Extract the (X, Y) coordinate from the center of the cell holding the provided text.  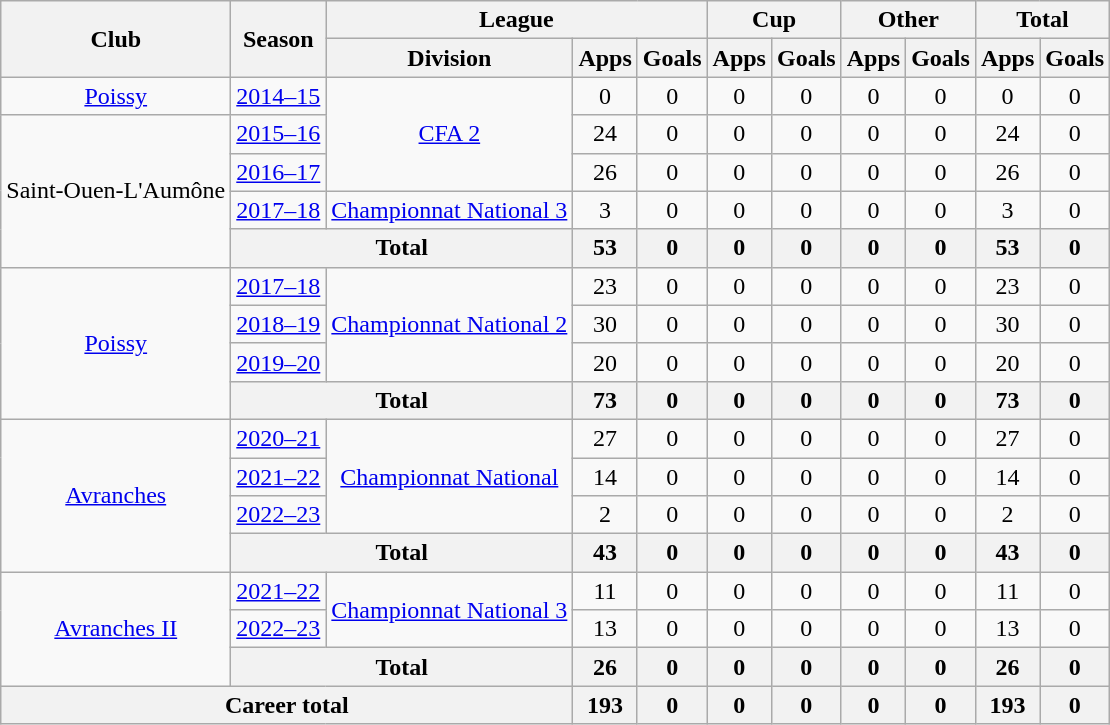
Avranches II (116, 629)
Division (450, 58)
League (516, 20)
CFA 2 (450, 134)
Other (908, 20)
2018–19 (278, 324)
Career total (287, 705)
2015–16 (278, 134)
Cup (774, 20)
Avranches (116, 495)
Saint-Ouen-L'Aumône (116, 191)
Club (116, 39)
Season (278, 39)
Championnat National 2 (450, 324)
2016–17 (278, 172)
2020–21 (278, 438)
Championnat National (450, 476)
2014–15 (278, 96)
2019–20 (278, 362)
